Output the [X, Y] coordinate of the center of the cell containing the given text.  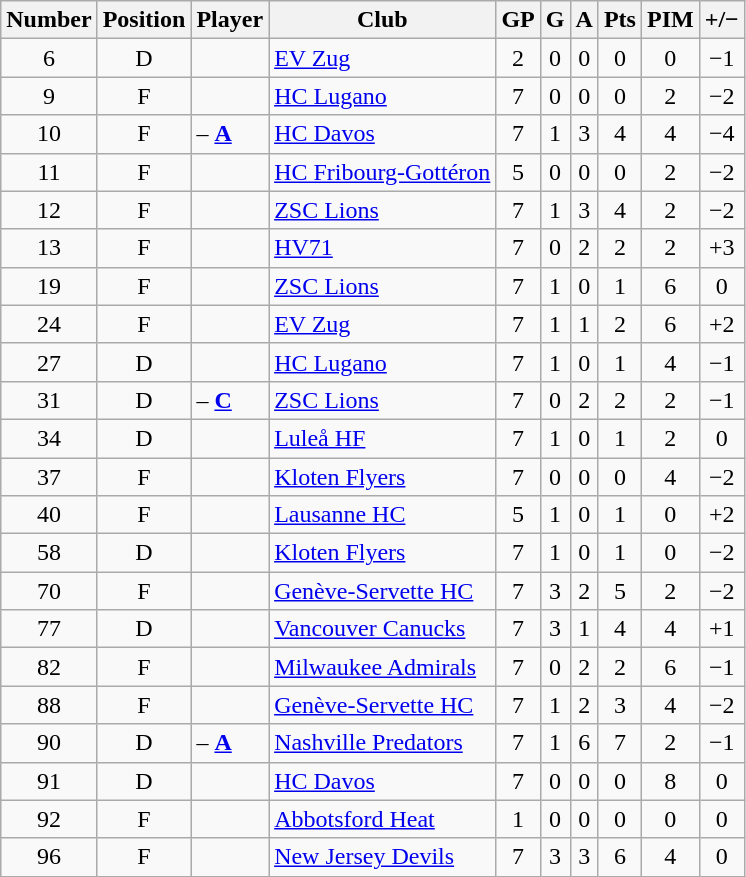
Club [382, 20]
Number [49, 20]
−4 [722, 134]
PIM [670, 20]
HC Fribourg-Gottéron [382, 172]
A [584, 20]
27 [49, 362]
+1 [722, 629]
Vancouver Canucks [382, 629]
Abbotsford Heat [382, 819]
13 [49, 248]
Luleå HF [382, 438]
8 [670, 781]
12 [49, 210]
91 [49, 781]
Pts [620, 20]
New Jersey Devils [382, 857]
37 [49, 477]
24 [49, 324]
11 [49, 172]
58 [49, 553]
Milwaukee Admirals [382, 667]
88 [49, 705]
31 [49, 400]
92 [49, 819]
9 [49, 96]
82 [49, 667]
Nashville Predators [382, 743]
GP [518, 20]
70 [49, 591]
90 [49, 743]
HV71 [382, 248]
+/− [722, 20]
Position [144, 20]
+3 [722, 248]
Player [230, 20]
96 [49, 857]
10 [49, 134]
40 [49, 515]
19 [49, 286]
– C [230, 400]
77 [49, 629]
G [555, 20]
34 [49, 438]
Lausanne HC [382, 515]
